Provide the (X, Y) coordinate of the cell's center where the given text is located.  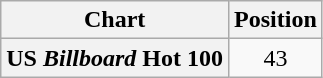
Chart (115, 20)
Position (276, 20)
US Billboard Hot 100 (115, 58)
43 (276, 58)
